Find where the given text appears and provide that cell's center as (x, y) coordinate. 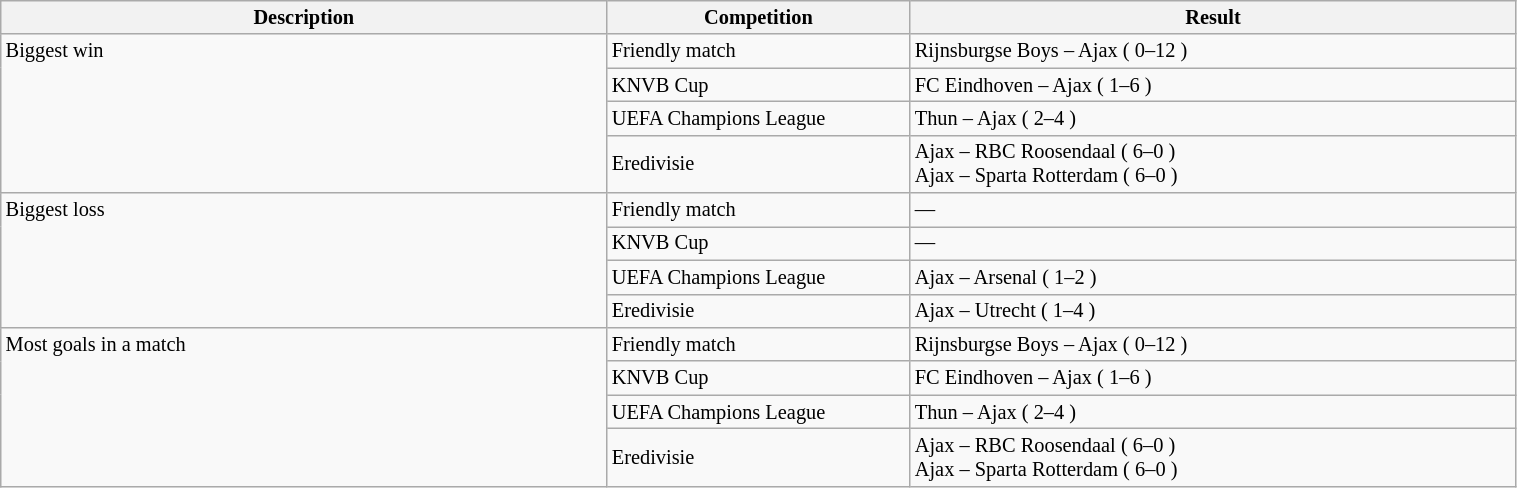
Biggest loss (304, 260)
Ajax – Utrecht ( 1–4 ) (1213, 311)
Result (1213, 17)
Most goals in a match (304, 406)
Biggest win (304, 114)
Description (304, 17)
Competition (758, 17)
Ajax – Arsenal ( 1–2 ) (1213, 277)
